Return the (x, y) coordinate for the center point of the cell that contains the specified text.  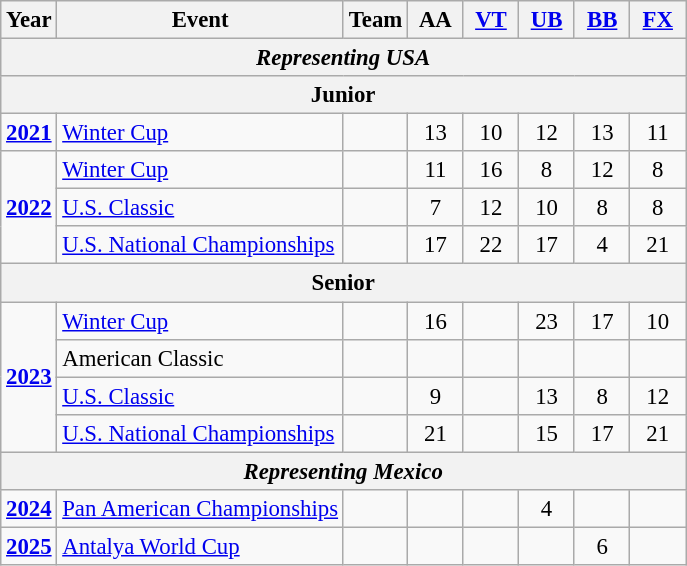
9 (436, 396)
VT (491, 20)
Year (29, 20)
Antalya World Cup (200, 546)
15 (547, 433)
2022 (29, 208)
7 (436, 208)
Team (375, 20)
2023 (29, 377)
Representing Mexico (344, 471)
22 (491, 245)
FX (658, 20)
23 (547, 321)
2024 (29, 509)
American Classic (200, 358)
Senior (344, 283)
Representing USA (344, 58)
6 (602, 546)
BB (602, 20)
2025 (29, 546)
UB (547, 20)
AA (436, 20)
Junior (344, 95)
2021 (29, 133)
Pan American Championships (200, 509)
Event (200, 20)
